Locate the cell with the specified text and output its [x, y] center coordinate. 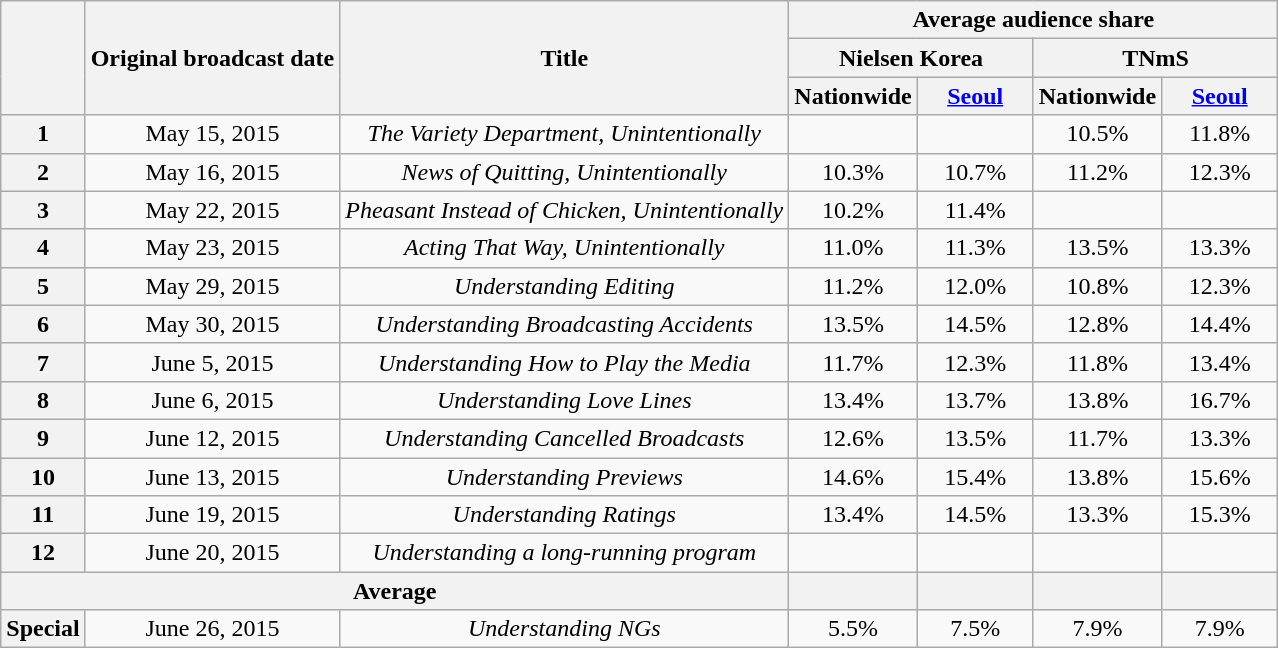
12.8% [1097, 324]
9 [43, 438]
June 5, 2015 [212, 362]
The Variety Department, Unintentionally [564, 134]
TNmS [1155, 58]
June 12, 2015 [212, 438]
6 [43, 324]
2 [43, 172]
June 26, 2015 [212, 629]
Understanding Editing [564, 286]
Understanding NGs [564, 629]
10.3% [853, 172]
10.8% [1097, 286]
June 20, 2015 [212, 553]
Special [43, 629]
May 23, 2015 [212, 248]
June 13, 2015 [212, 477]
Understanding a long-running program [564, 553]
May 15, 2015 [212, 134]
Understanding Cancelled Broadcasts [564, 438]
12 [43, 553]
Understanding Broadcasting Accidents [564, 324]
Understanding Love Lines [564, 400]
7.5% [975, 629]
1 [43, 134]
May 29, 2015 [212, 286]
Pheasant Instead of Chicken, Unintentionally [564, 210]
Understanding Previews [564, 477]
12.0% [975, 286]
15.6% [1220, 477]
10.2% [853, 210]
15.3% [1220, 515]
Average audience share [1034, 20]
June 6, 2015 [212, 400]
3 [43, 210]
10.7% [975, 172]
11.4% [975, 210]
10.5% [1097, 134]
11.0% [853, 248]
Original broadcast date [212, 58]
Title [564, 58]
News of Quitting, Unintentionally [564, 172]
5 [43, 286]
4 [43, 248]
14.6% [853, 477]
11 [43, 515]
12.6% [853, 438]
Nielsen Korea [911, 58]
June 19, 2015 [212, 515]
16.7% [1220, 400]
7 [43, 362]
May 30, 2015 [212, 324]
Acting That Way, Unintentionally [564, 248]
May 22, 2015 [212, 210]
10 [43, 477]
14.4% [1220, 324]
15.4% [975, 477]
Average [395, 591]
Understanding How to Play the Media [564, 362]
11.3% [975, 248]
May 16, 2015 [212, 172]
8 [43, 400]
Understanding Ratings [564, 515]
13.7% [975, 400]
5.5% [853, 629]
